Pinpoint the cell where the given text exists, returning its (x, y) midpoint coordinate. 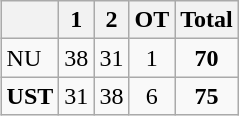
OT (152, 20)
Total (207, 20)
UST (30, 96)
2 (112, 20)
NU (30, 58)
6 (152, 96)
70 (207, 58)
75 (207, 96)
